For the text-containing cell, return its midpoint in [X, Y] coordinate format. 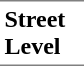
Street Level [42, 33]
